Search for the cell housing the specified text and yield its (X, Y) center coordinate. 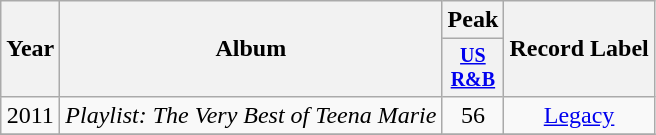
Year (30, 49)
Peak (473, 20)
Record Label (579, 49)
56 (473, 115)
USR&B (473, 68)
2011 (30, 115)
Legacy (579, 115)
Album (251, 49)
Playlist: The Very Best of Teena Marie (251, 115)
